Return [x, y] of the center of cell containing provided text 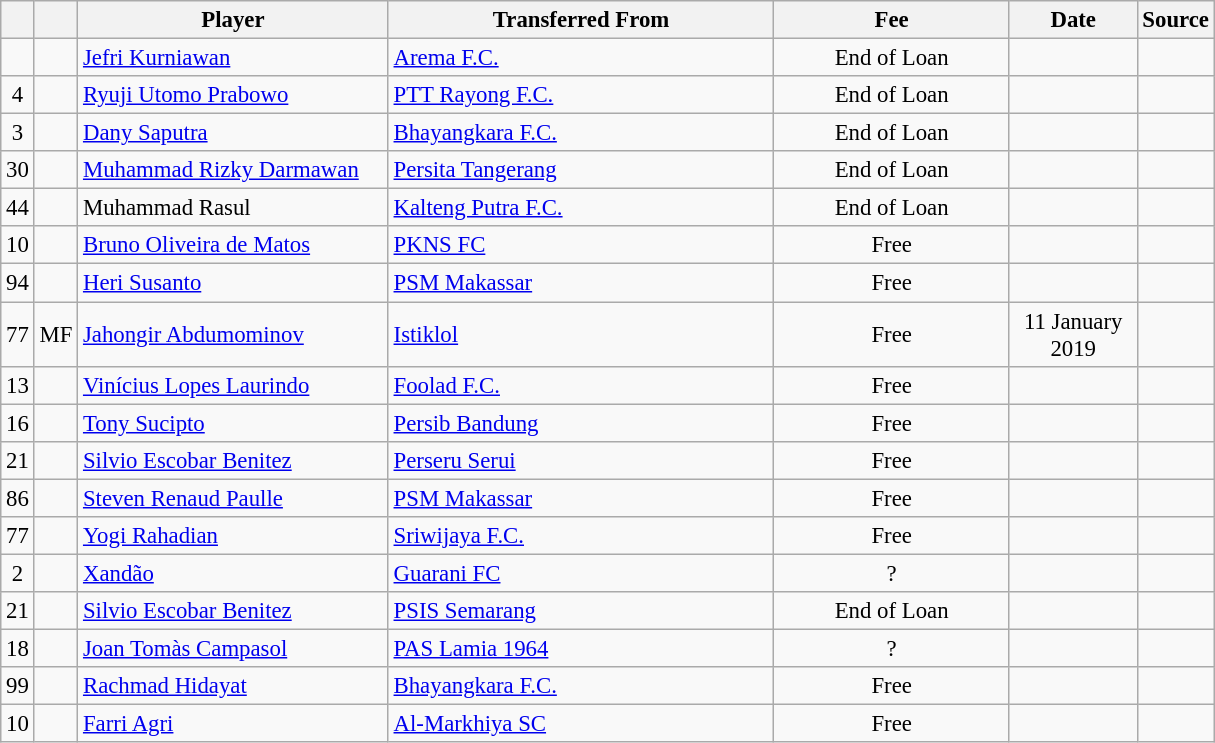
Jahongir Abdumominov [234, 334]
MF [56, 334]
Dany Saputra [234, 133]
30 [18, 170]
Rachmad Hidayat [234, 686]
Kalteng Putra F.C. [581, 208]
16 [18, 423]
Persita Tangerang [581, 170]
13 [18, 385]
Arema F.C. [581, 58]
Jefri Kurniawan [234, 58]
Xandão [234, 573]
Muhammad Rizky Darmawan [234, 170]
Bruno Oliveira de Matos [234, 245]
18 [18, 648]
Foolad F.C. [581, 385]
Joan Tomàs Campasol [234, 648]
PSIS Semarang [581, 611]
4 [18, 95]
Yogi Rahadian [234, 536]
Guarani FC [581, 573]
Fee [892, 20]
Transferred From [581, 20]
44 [18, 208]
PAS Lamia 1964 [581, 648]
Farri Agri [234, 724]
Istiklol [581, 334]
Heri Susanto [234, 283]
94 [18, 283]
Muhammad Rasul [234, 208]
Source [1176, 20]
Vinícius Lopes Laurindo [234, 385]
99 [18, 686]
PKNS FC [581, 245]
Steven Renaud Paulle [234, 498]
Tony Sucipto [234, 423]
Persib Bandung [581, 423]
Perseru Serui [581, 460]
Date [1073, 20]
2 [18, 573]
Al-Markhiya SC [581, 724]
Player [234, 20]
11 January 2019 [1073, 334]
Sriwijaya F.C. [581, 536]
3 [18, 133]
PTT Rayong F.C. [581, 95]
86 [18, 498]
Ryuji Utomo Prabowo [234, 95]
